Pinpoint the cell where the given text exists, returning its (x, y) midpoint coordinate. 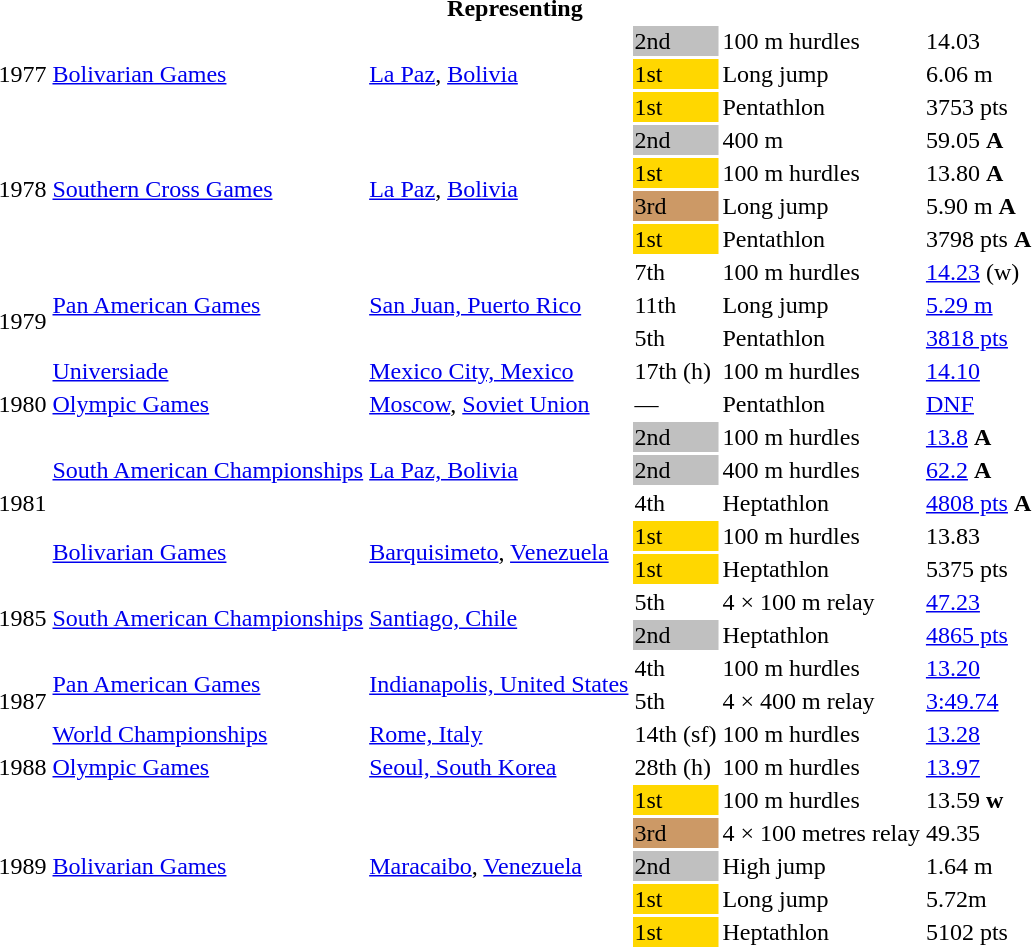
13.80 A (978, 173)
5375 pts (978, 569)
— (676, 404)
San Juan, Puerto Rico (499, 305)
High jump (821, 866)
13.20 (978, 668)
World Championships (208, 734)
13.59 w (978, 800)
28th (h) (676, 767)
59.05 A (978, 140)
400 m hurdles (821, 470)
5.90 m A (978, 206)
Universiade (208, 371)
13.8 A (978, 437)
Barquisimeto, Venezuela (499, 552)
47.23 (978, 602)
3798 pts A (978, 239)
Santiago, Chile (499, 618)
11th (676, 305)
14.23 (w) (978, 272)
Mexico City, Mexico (499, 371)
4 × 400 m relay (821, 701)
17th (h) (676, 371)
4 × 100 metres relay (821, 833)
4 × 100 m relay (821, 602)
13.28 (978, 734)
7th (676, 272)
Rome, Italy (499, 734)
62.2 A (978, 470)
DNF (978, 404)
14th (sf) (676, 734)
Seoul, South Korea (499, 767)
5.72m (978, 899)
3:49.74 (978, 701)
Southern Cross Games (208, 190)
14.03 (978, 41)
3818 pts (978, 338)
13.83 (978, 536)
400 m (821, 140)
4865 pts (978, 635)
13.97 (978, 767)
Maracaibo, Venezuela (499, 866)
3753 pts (978, 107)
Moscow, Soviet Union (499, 404)
5.29 m (978, 305)
14.10 (978, 371)
1.64 m (978, 866)
6.06 m (978, 74)
Indianapolis, United States (499, 684)
4808 pts A (978, 503)
49.35 (978, 833)
5102 pts (978, 932)
